For the text-containing cell, return its midpoint in (X, Y) coordinate format. 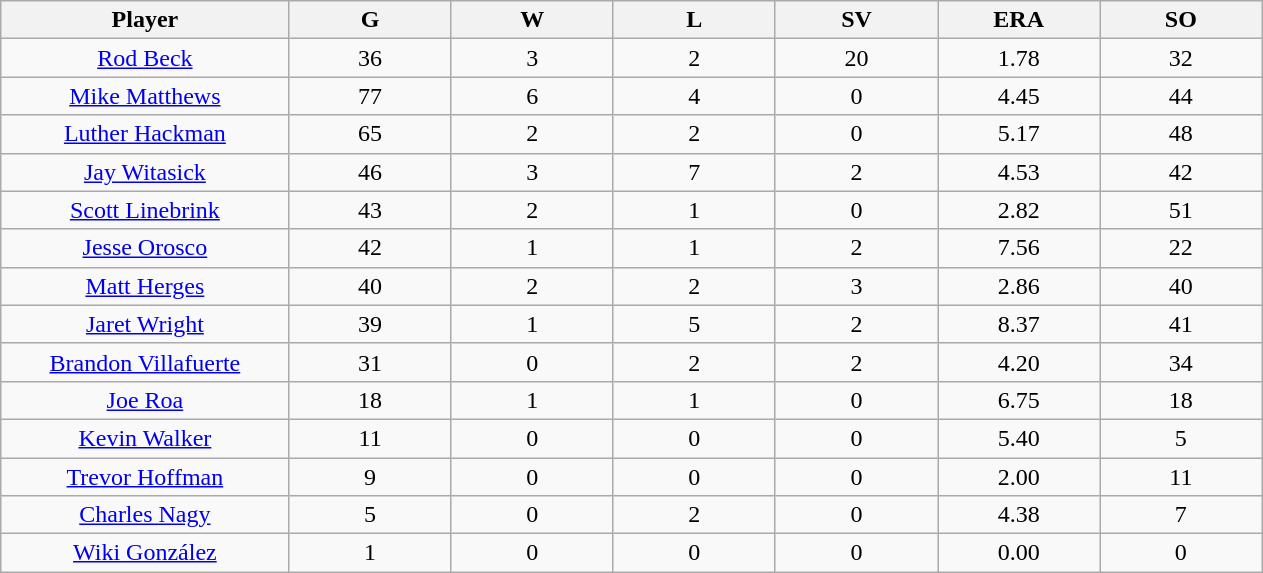
9 (370, 477)
5.17 (1019, 134)
Trevor Hoffman (145, 477)
Jay Witasick (145, 172)
1.78 (1019, 58)
6.75 (1019, 400)
Matt Herges (145, 286)
SV (856, 20)
Jaret Wright (145, 324)
48 (1181, 134)
31 (370, 362)
W (532, 20)
G (370, 20)
Kevin Walker (145, 438)
Luther Hackman (145, 134)
51 (1181, 210)
5.40 (1019, 438)
4.53 (1019, 172)
39 (370, 324)
34 (1181, 362)
Brandon Villafuerte (145, 362)
4.38 (1019, 515)
Scott Linebrink (145, 210)
77 (370, 96)
4 (694, 96)
ERA (1019, 20)
22 (1181, 248)
65 (370, 134)
2.82 (1019, 210)
Player (145, 20)
Wiki González (145, 553)
6 (532, 96)
36 (370, 58)
41 (1181, 324)
0.00 (1019, 553)
L (694, 20)
7.56 (1019, 248)
20 (856, 58)
2.00 (1019, 477)
Joe Roa (145, 400)
4.20 (1019, 362)
Charles Nagy (145, 515)
Jesse Orosco (145, 248)
43 (370, 210)
46 (370, 172)
SO (1181, 20)
Mike Matthews (145, 96)
44 (1181, 96)
4.45 (1019, 96)
2.86 (1019, 286)
8.37 (1019, 324)
32 (1181, 58)
Rod Beck (145, 58)
